Return [X, Y] of the center of cell containing provided text 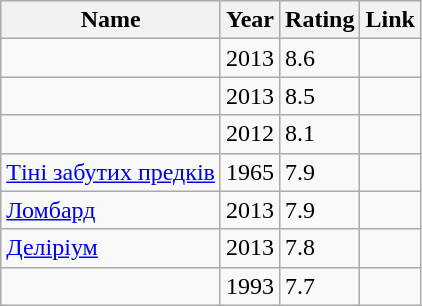
Тіні забутих предків [111, 172]
8.1 [320, 134]
Year [250, 20]
2012 [250, 134]
Link [390, 20]
8.6 [320, 58]
Rating [320, 20]
7.8 [320, 248]
8.5 [320, 96]
Ломбард [111, 210]
Деліріум [111, 248]
1965 [250, 172]
Name [111, 20]
1993 [250, 286]
7.7 [320, 286]
